For the text-containing cell, return its midpoint in [x, y] coordinate format. 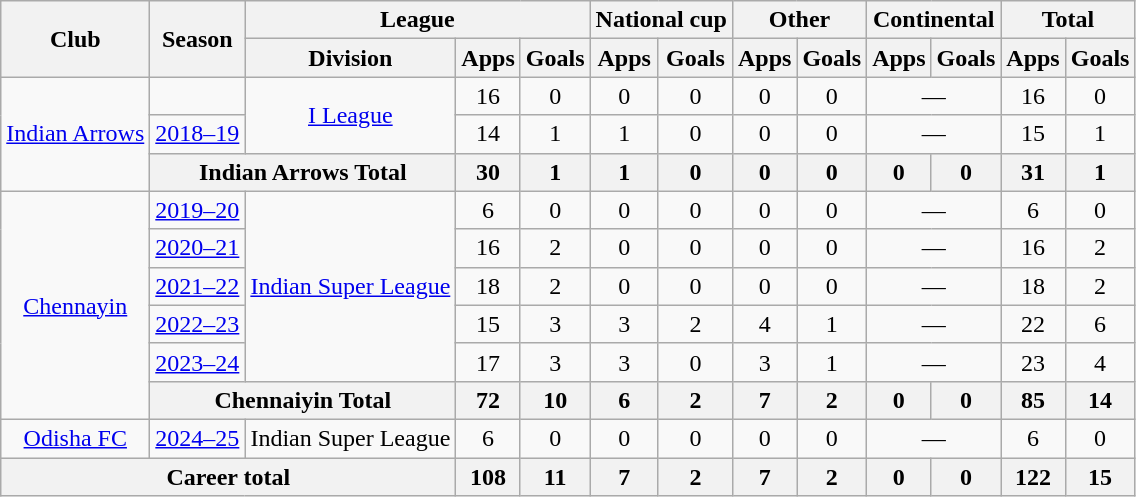
National cup [661, 20]
League [418, 20]
72 [488, 400]
I League [350, 115]
85 [1033, 400]
22 [1033, 324]
Division [350, 58]
2019–20 [198, 210]
Season [198, 39]
2020–21 [198, 248]
2023–24 [198, 362]
122 [1033, 477]
2024–25 [198, 438]
2022–23 [198, 324]
11 [555, 477]
30 [488, 172]
Club [76, 39]
2018–19 [198, 134]
Indian Arrows Total [303, 172]
Other [799, 20]
23 [1033, 362]
2021–22 [198, 286]
17 [488, 362]
Career total [228, 477]
Continental [934, 20]
31 [1033, 172]
Chennaiyin Total [303, 400]
Indian Arrows [76, 134]
108 [488, 477]
10 [555, 400]
Odisha FC [76, 438]
Chennayin [76, 305]
Total [1068, 20]
